Scan for the cell matching the given text and deliver its (X, Y) coordinate at center. 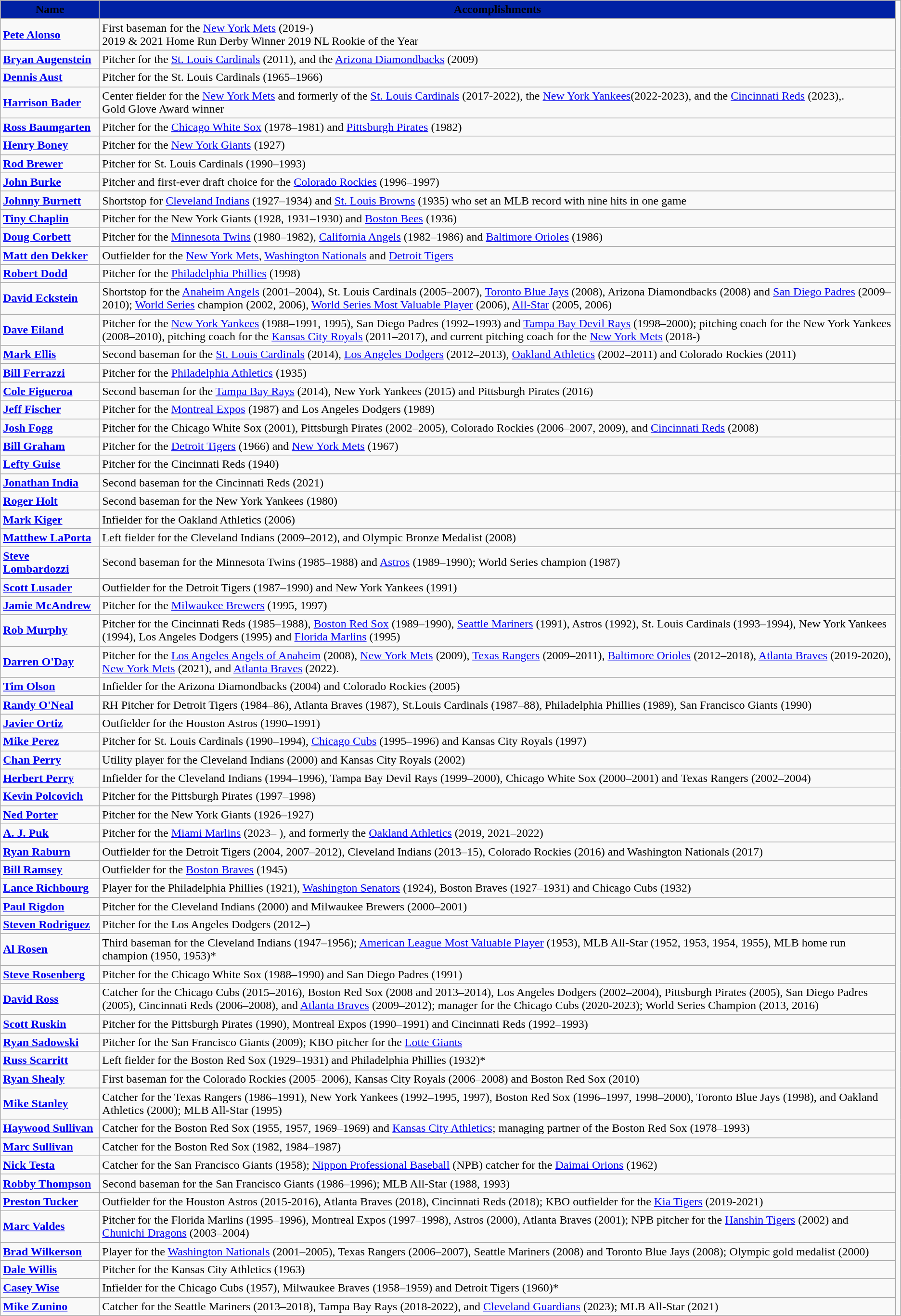
Robert Dodd (50, 274)
Pitcher for the Detroit Tigers (1966) and New York Mets (1967) (498, 446)
Pitcher for the Minnesota Twins (1980–1982), California Angels (1982–1986) and Baltimore Orioles (1986) (498, 237)
Haywood Sullivan (50, 1128)
Player for the Philadelphia Phillies (1921), Washington Senators (1924), Boston Braves (1927–1931) and Chicago Cubs (1932) (498, 888)
Darren O'Day (50, 662)
Second baseman for the Cincinnati Reds (2021) (498, 483)
Infielder for the Arizona Diamondbacks (2004) and Colorado Rockies (2005) (498, 687)
Pitcher for the Los Angeles Dodgers (2012–) (498, 925)
Ned Porter (50, 815)
Steve Lombardozzi (50, 562)
Catcher for the Boston Red Sox (1982, 1984–1987) (498, 1147)
Pitcher and first-ever draft choice for the Colorado Rockies (1996–1997) (498, 182)
Scott Lusader (50, 588)
First baseman for the New York Mets (2019-)2019 & 2021 Home Run Derby Winner 2019 NL Rookie of the Year (498, 35)
Pitcher for the St. Louis Cardinals (1965–1966) (498, 77)
Mike Zunino (50, 1306)
Outfielder for the Detroit Tigers (2004, 2007–2012), Cleveland Indians (2013–15), Colorado Rockies (2016) and Washington Nationals (2017) (498, 851)
Second baseman for the San Francisco Giants (1986–1996); MLB All-Star (1988, 1993) (498, 1183)
Infielder for the Chicago Cubs (1957), Milwaukee Braves (1958–1959) and Detroit Tigers (1960)* (498, 1288)
Rob Murphy (50, 630)
Tim Olson (50, 687)
Matthew LaPorta (50, 537)
Henry Boney (50, 145)
Cole Figueroa (50, 391)
Left fielder for the Cleveland Indians (2009–2012), and Olympic Bronze Medalist (2008) (498, 537)
Outfielder for the Boston Braves (1945) (498, 869)
Name (50, 10)
Bill Ferrazzi (50, 373)
Pitcher for the Philadelphia Athletics (1935) (498, 373)
Bill Ramsey (50, 869)
Randy O'Neal (50, 705)
Pitcher for St. Louis Cardinals (1990–1994), Chicago Cubs (1995–1996) and Kansas City Royals (1997) (498, 741)
First baseman for the Colorado Rockies (2005–2006), Kansas City Royals (2006–2008) and Boston Red Sox (2010) (498, 1079)
Steven Rodriguez (50, 925)
Pitcher for the Chicago White Sox (1988–1990) and San Diego Padres (1991) (498, 974)
Rod Brewer (50, 164)
Mike Stanley (50, 1104)
Scott Ruskin (50, 1024)
Outfielder for the New York Mets, Washington Nationals and Detroit Tigers (498, 256)
Pitcher for the Pittsburgh Pirates (1997–1998) (498, 796)
Dave Eiland (50, 330)
Mike Perez (50, 741)
Tiny Chaplin (50, 218)
David Eckstein (50, 298)
Steve Rosenberg (50, 974)
Second baseman for the Tampa Bay Rays (2014), New York Yankees (2015) and Pittsburgh Pirates (2016) (498, 391)
Ross Baumgarten (50, 127)
Paul Rigdon (50, 906)
Pitcher for the Pittsburgh Pirates (1990), Montreal Expos (1990–1991) and Cincinnati Reds (1992–1993) (498, 1024)
Pitcher for the Miami Marlins (2023– ), and formerly the Oakland Athletics (2019, 2021–2022) (498, 833)
Catcher for the Boston Red Sox (1955, 1957, 1969–1969) and Kansas City Athletics; managing partner of the Boston Red Sox (1978–1993) (498, 1128)
Al Rosen (50, 950)
Outfielder for the Detroit Tigers (1987–1990) and New York Yankees (1991) (498, 588)
John Burke (50, 182)
Mark Ellis (50, 355)
Dale Willis (50, 1270)
Bill Graham (50, 446)
Second baseman for the St. Louis Cardinals (2014), Los Angeles Dodgers (2012–2013), Oakland Athletics (2002–2011) and Colorado Rockies (2011) (498, 355)
Jamie McAndrew (50, 606)
Pitcher for the Cleveland Indians (2000) and Milwaukee Brewers (2000–2001) (498, 906)
Outfielder for the Houston Astros (1990–1991) (498, 723)
Herbert Perry (50, 778)
David Ross (50, 999)
Outfielder for the Houston Astros (2015-2016), Atlanta Braves (2018), Cincinnati Reds (2018); KBO outfielder for the Kia Tigers (2019-2021) (498, 1201)
Pitcher for the New York Giants (1926–1927) (498, 815)
Pitcher for the St. Louis Cardinals (2011), and the Arizona Diamondbacks (2009) (498, 59)
A. J. Puk (50, 833)
Pitcher for the Kansas City Athletics (1963) (498, 1270)
Marc Valdes (50, 1226)
Ryan Raburn (50, 851)
Kevin Polcovich (50, 796)
Russ Scarritt (50, 1060)
Roger Holt (50, 501)
Pitcher for the Cincinnati Reds (1940) (498, 464)
Jonathan India (50, 483)
Left fielder for the Boston Red Sox (1929–1931) and Philadelphia Phillies (1932)* (498, 1060)
Pitcher for the Milwaukee Brewers (1995, 1997) (498, 606)
Dennis Aust (50, 77)
Josh Fogg (50, 428)
Pete Alonso (50, 35)
Preston Tucker (50, 1201)
Doug Corbett (50, 237)
Pitcher for the New York Giants (1927) (498, 145)
Robby Thompson (50, 1183)
Jeff Fischer (50, 409)
Utility player for the Cleveland Indians (2000) and Kansas City Royals (2002) (498, 760)
Brad Wilkerson (50, 1252)
Lefty Guise (50, 464)
Catcher for the San Francisco Giants (1958); Nippon Professional Baseball (NPB) catcher for the Daimai Orions (1962) (498, 1165)
Pitcher for the San Francisco Giants (2009); KBO pitcher for the Lotte Giants (498, 1042)
Marc Sullivan (50, 1147)
Infielder for the Oakland Athletics (2006) (498, 519)
Catcher for the Seattle Mariners (2013–2018), Tampa Bay Rays (2018-2022), and Cleveland Guardians (2023); MLB All-Star (2021) (498, 1306)
Pitcher for the Chicago White Sox (1978–1981) and Pittsburgh Pirates (1982) (498, 127)
Shortstop for Cleveland Indians (1927–1934) and St. Louis Browns (1935) who set an MLB record with nine hits in one game (498, 200)
Lance Richbourg (50, 888)
Casey Wise (50, 1288)
Accomplishments (498, 10)
Second baseman for the New York Yankees (1980) (498, 501)
Bryan Augenstein (50, 59)
Pitcher for the New York Giants (1928, 1931–1930) and Boston Bees (1936) (498, 218)
Pitcher for the Chicago White Sox (2001), Pittsburgh Pirates (2002–2005), Colorado Rockies (2006–2007, 2009), and Cincinnati Reds (2008) (498, 428)
Ryan Sadowski (50, 1042)
Chan Perry (50, 760)
Nick Testa (50, 1165)
Pitcher for the Philadelphia Phillies (1998) (498, 274)
Pitcher for St. Louis Cardinals (1990–1993) (498, 164)
Second baseman for the Minnesota Twins (1985–1988) and Astros (1989–1990); World Series champion (1987) (498, 562)
Mark Kiger (50, 519)
Infielder for the Cleveland Indians (1994–1996), Tampa Bay Devil Rays (1999–2000), Chicago White Sox (2000–2001) and Texas Rangers (2002–2004) (498, 778)
Harrison Bader (50, 102)
Pitcher for the Montreal Expos (1987) and Los Angeles Dodgers (1989) (498, 409)
Matt den Dekker (50, 256)
Ryan Shealy (50, 1079)
Javier Ortiz (50, 723)
Johnny Burnett (50, 200)
